Provide the [x, y] coordinate of the cell's center where the given text is located.  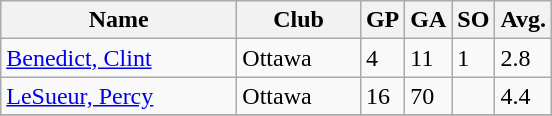
2.8 [524, 58]
GP [382, 20]
Club [299, 20]
SO [474, 20]
Avg. [524, 20]
4 [382, 58]
Benedict, Clint [119, 58]
70 [428, 96]
LeSueur, Percy [119, 96]
4.4 [524, 96]
Name [119, 20]
GA [428, 20]
16 [382, 96]
1 [474, 58]
11 [428, 58]
